Output the (X, Y) coordinate of the center of the cell containing the given text.  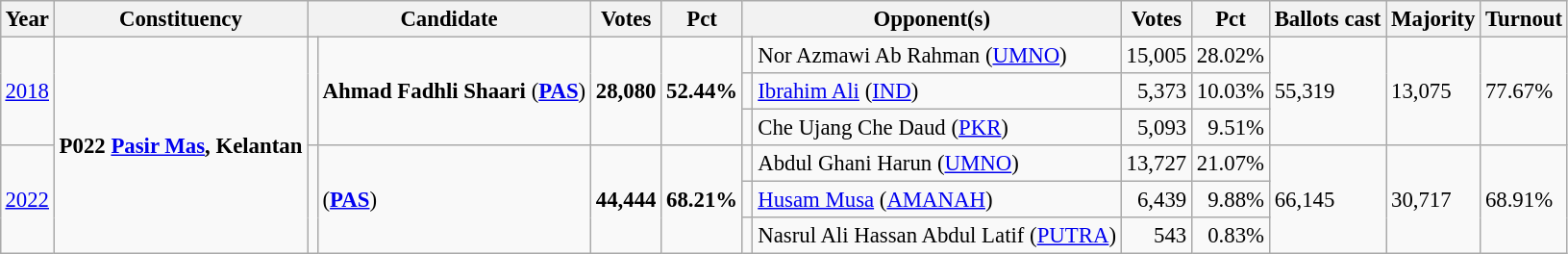
21.07% (1231, 164)
68.21% (702, 200)
28,080 (625, 90)
10.03% (1231, 91)
P022 Pasir Mas, Kelantan (181, 145)
Year (27, 19)
Abdul Ghani Harun (UMNO) (936, 164)
5,373 (1156, 91)
77.67% (1525, 90)
Ballots cast (1327, 19)
Candidate (450, 19)
9.88% (1231, 200)
Che Ujang Che Daud (PKR) (936, 128)
Nor Azmawi Ab Rahman (UMNO) (936, 55)
9.51% (1231, 128)
68.91% (1525, 200)
Opponent(s) (932, 19)
2018 (27, 90)
52.44% (702, 90)
30,717 (1433, 200)
15,005 (1156, 55)
6,439 (1156, 200)
13,075 (1433, 90)
55,319 (1327, 90)
13,727 (1156, 164)
66,145 (1327, 200)
Ibrahim Ali (IND) (936, 91)
Husam Musa (AMANAH) (936, 200)
Ahmad Fadhli Shaari (PAS) (454, 90)
543 (1156, 236)
Constituency (181, 19)
28.02% (1231, 55)
Majority (1433, 19)
(PAS) (454, 200)
Nasrul Ali Hassan Abdul Latif (PUTRA) (936, 236)
5,093 (1156, 128)
Turnout (1525, 19)
44,444 (625, 200)
0.83% (1231, 236)
2022 (27, 200)
